Extract the [X, Y] coordinate from the center of the cell holding the provided text.  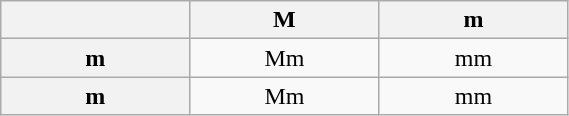
M [284, 20]
